Detect which cell encompasses the target text, then output its (x, y) center coordinate. 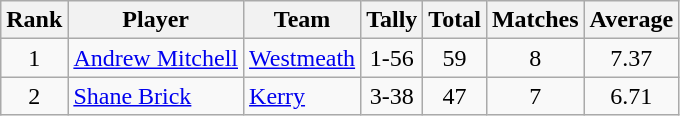
Total (455, 20)
6.71 (632, 96)
3-38 (392, 96)
59 (455, 58)
Westmeath (302, 58)
Average (632, 20)
8 (535, 58)
47 (455, 96)
Rank (34, 20)
Team (302, 20)
2 (34, 96)
1-56 (392, 58)
7 (535, 96)
7.37 (632, 58)
Shane Brick (156, 96)
Player (156, 20)
Kerry (302, 96)
1 (34, 58)
Matches (535, 20)
Andrew Mitchell (156, 58)
Tally (392, 20)
